Search for the cell housing the specified text and yield its [X, Y] center coordinate. 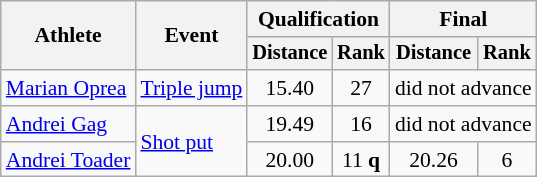
Andrei Gag [68, 124]
Event [191, 36]
27 [361, 88]
Marian Oprea [68, 88]
Athlete [68, 36]
Triple jump [191, 88]
16 [361, 124]
Shot put [191, 142]
19.49 [290, 124]
Qualification [318, 19]
15.40 [290, 88]
Final [464, 19]
